From the cell containing the given text, extract its center point as [x, y] coordinate. 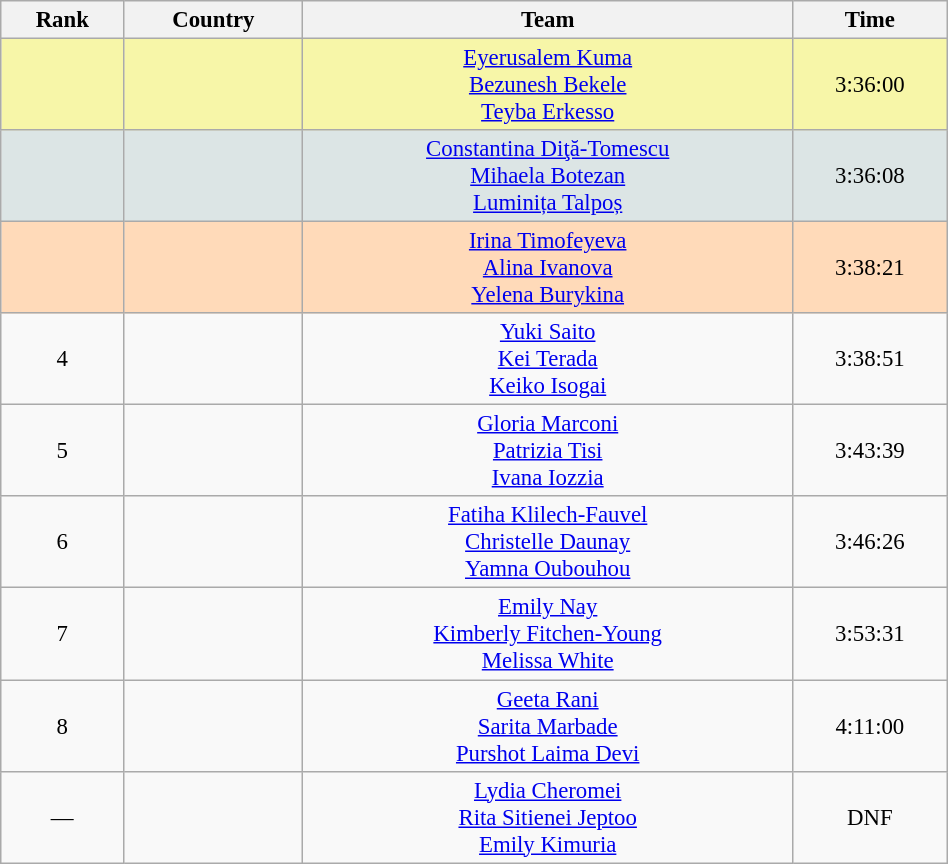
Emily NayKimberly Fitchen-YoungMelissa White [548, 634]
Country [214, 20]
3:53:31 [870, 634]
Constantina Diţă-TomescuMihaela BotezanLuminița Talpoș [548, 176]
3:46:26 [870, 542]
Gloria MarconiPatrizia TisiIvana Iozzia [548, 451]
Eyerusalem KumaBezunesh BekeleTeyba Erkesso [548, 85]
DNF [870, 817]
Fatiha Klilech-FauvelChristelle DaunayYamna Oubouhou [548, 542]
Irina TimofeyevaAlina IvanovaYelena Burykina [548, 268]
3:38:21 [870, 268]
7 [62, 634]
3:36:08 [870, 176]
Geeta RaniSarita MarbadePurshot Laima Devi [548, 726]
3:36:00 [870, 85]
5 [62, 451]
Rank [62, 20]
3:38:51 [870, 359]
Yuki SaitoKei TeradaKeiko Isogai [548, 359]
4 [62, 359]
3:43:39 [870, 451]
— [62, 817]
Lydia CheromeiRita Sitienei JeptooEmily Kimuria [548, 817]
8 [62, 726]
4:11:00 [870, 726]
Team [548, 20]
6 [62, 542]
Time [870, 20]
